Provide the [X, Y] coordinate of the cell's center where the given text is located.  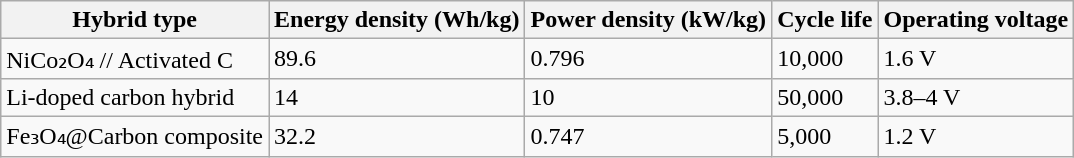
89.6 [397, 59]
10,000 [825, 59]
Cycle life [825, 20]
1.6 V [976, 59]
Power density (kW/kg) [648, 20]
Fe₃O₄@Carbon composite [135, 136]
10 [648, 97]
5,000 [825, 136]
Li-doped carbon hybrid [135, 97]
0.747 [648, 136]
0.796 [648, 59]
3.8–4 V [976, 97]
NiCo₂O₄ // Activated C [135, 59]
Energy density (Wh/kg) [397, 20]
50,000 [825, 97]
32.2 [397, 136]
Hybrid type [135, 20]
14 [397, 97]
1.2 V [976, 136]
Operating voltage [976, 20]
